Locate the cell with the specified text and output its (X, Y) center coordinate. 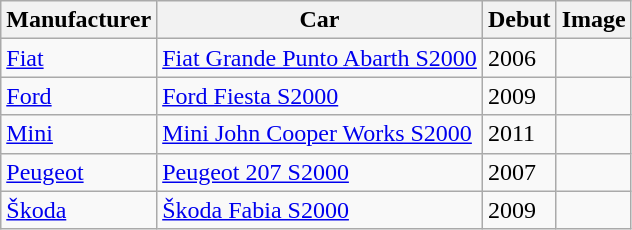
Manufacturer (79, 20)
Fiat (79, 58)
Debut (519, 20)
Image (594, 20)
Peugeot (79, 172)
Škoda (79, 210)
2007 (519, 172)
Fiat Grande Punto Abarth S2000 (320, 58)
Ford Fiesta S2000 (320, 96)
Škoda Fabia S2000 (320, 210)
2011 (519, 134)
Peugeot 207 S2000 (320, 172)
Mini John Cooper Works S2000 (320, 134)
Mini (79, 134)
2006 (519, 58)
Ford (79, 96)
Car (320, 20)
